Detect which cell encompasses the target text, then output its [X, Y] center coordinate. 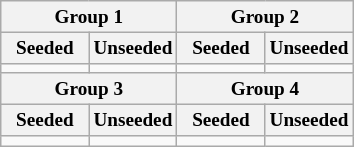
Group 2 [265, 17]
Group 1 [89, 17]
Group 3 [89, 89]
Group 4 [265, 89]
